Provide the [X, Y] coordinate of the cell's center where the given text is located.  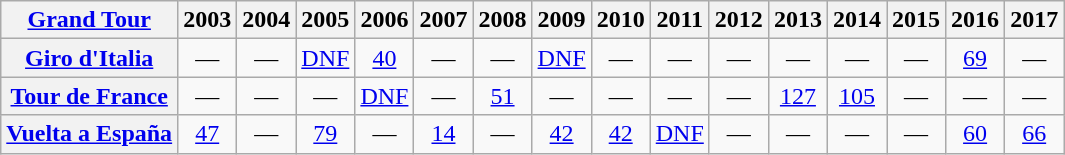
2009 [562, 20]
2007 [444, 20]
79 [326, 134]
Tour de France [90, 96]
47 [208, 134]
2014 [856, 20]
66 [1034, 134]
127 [798, 96]
2008 [502, 20]
2005 [326, 20]
2012 [738, 20]
2017 [1034, 20]
2016 [976, 20]
Giro d'Italia [90, 58]
60 [976, 134]
2010 [620, 20]
2003 [208, 20]
40 [384, 58]
51 [502, 96]
Vuelta a España [90, 134]
69 [976, 58]
14 [444, 134]
2006 [384, 20]
Grand Tour [90, 20]
2004 [266, 20]
2011 [680, 20]
2013 [798, 20]
105 [856, 96]
2015 [916, 20]
